Identify which cell holds the provided text, then report its (X, Y) central coordinate. 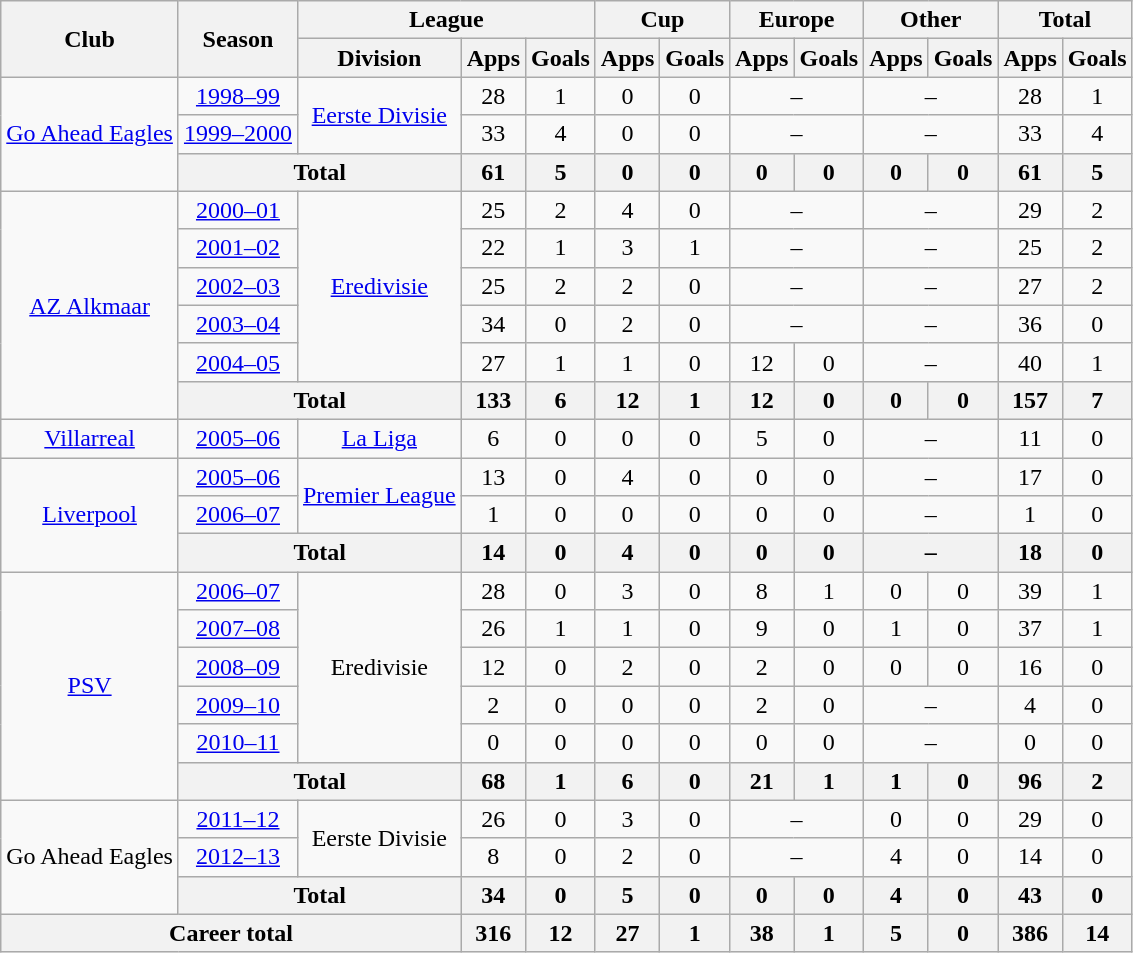
2011–12 (238, 819)
16 (1030, 667)
League (446, 20)
96 (1030, 781)
22 (493, 248)
Career total (231, 933)
Club (90, 39)
Europe (797, 20)
2000–01 (238, 210)
1998–99 (238, 96)
2008–09 (238, 667)
11 (1030, 438)
9 (762, 629)
21 (762, 781)
13 (493, 477)
2009–10 (238, 705)
43 (1030, 895)
2002–03 (238, 286)
Cup (662, 20)
39 (1030, 591)
37 (1030, 629)
386 (1030, 933)
2010–11 (238, 743)
40 (1030, 362)
316 (493, 933)
18 (1030, 553)
Premier League (379, 496)
38 (762, 933)
Season (238, 39)
1999–2000 (238, 134)
Villarreal (90, 438)
Other (931, 20)
2004–05 (238, 362)
Division (379, 58)
PSV (90, 686)
2001–02 (238, 248)
17 (1030, 477)
133 (493, 400)
7 (1097, 400)
2003–04 (238, 324)
La Liga (379, 438)
36 (1030, 324)
68 (493, 781)
2007–08 (238, 629)
AZ Alkmaar (90, 305)
Liverpool (90, 515)
157 (1030, 400)
2012–13 (238, 857)
